Identify which cell holds the provided text, then report its (x, y) central coordinate. 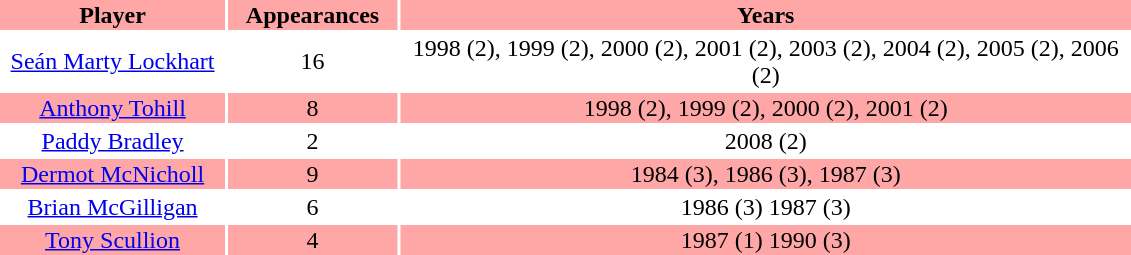
Tony Scullion (112, 240)
16 (312, 62)
Player (112, 15)
Seán Marty Lockhart (112, 62)
8 (312, 108)
9 (312, 174)
Paddy Bradley (112, 141)
Dermot McNicholl (112, 174)
2 (312, 141)
Appearances (312, 15)
Anthony Tohill (112, 108)
4 (312, 240)
Brian McGilligan (112, 207)
6 (312, 207)
